Find where the given text appears and provide that cell's center as [x, y] coordinate. 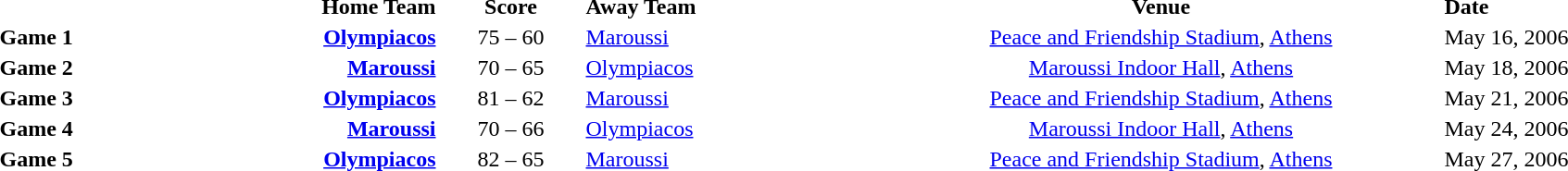
70 – 66 [511, 128]
70 – 65 [511, 67]
81 – 62 [511, 98]
75 – 60 [511, 37]
